Identify which cell holds the provided text, then report its [X, Y] central coordinate. 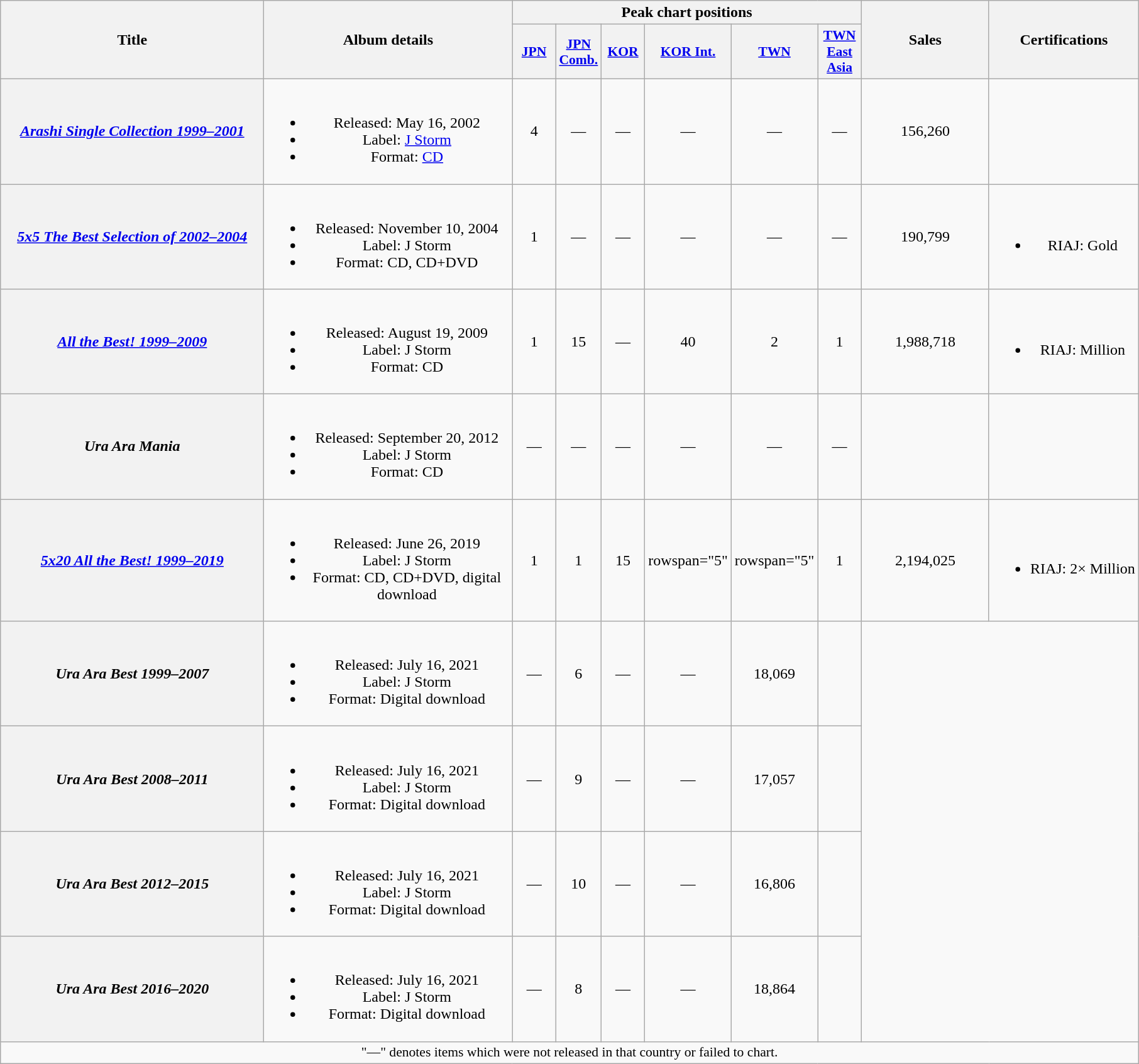
JPNComb. [578, 52]
Released: September 20, 2012Label: J StormFormat: CD [388, 446]
TWN [774, 52]
4 [534, 131]
1,988,718 [925, 342]
Peak chart positions [686, 13]
All the Best! 1999–2009 [132, 342]
RIAJ: Gold [1064, 236]
KOR [623, 52]
Arashi Single Collection 1999–2001 [132, 131]
2 [774, 342]
18,864 [774, 989]
17,057 [774, 779]
40 [688, 342]
Title [132, 40]
Ura Ara Best 2008–2011 [132, 779]
Released: May 16, 2002Label: J StormFormat: CD [388, 131]
190,799 [925, 236]
16,806 [774, 884]
"—" denotes items which were not released in that country or failed to chart. [569, 1053]
2,194,025 [925, 560]
Ura Ara Mania [132, 446]
156,260 [925, 131]
10 [578, 884]
JPN [534, 52]
Ura Ara Best 1999–2007 [132, 674]
8 [578, 989]
6 [578, 674]
Released: June 26, 2019Label: J StormFormat: CD, CD+DVD, digital download [388, 560]
9 [578, 779]
KOR Int. [688, 52]
5x5 The Best Selection of 2002–2004 [132, 236]
5x20 All the Best! 1999–2019 [132, 560]
Sales [925, 40]
Certifications [1064, 40]
Released: November 10, 2004Label: J StormFormat: CD, CD+DVD [388, 236]
RIAJ: 2× Million [1064, 560]
Ura Ara Best 2016–2020 [132, 989]
Album details [388, 40]
TWN East Asia [840, 52]
18,069 [774, 674]
RIAJ: Million [1064, 342]
Released: August 19, 2009Label: J StormFormat: CD [388, 342]
Ura Ara Best 2012–2015 [132, 884]
